Return the (x, y) coordinate for the center point of the cell that contains the specified text.  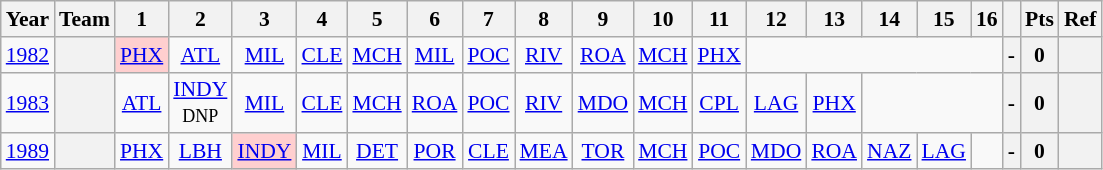
14 (889, 19)
CPL (718, 102)
Ref (1080, 19)
16 (987, 19)
NAZ (889, 152)
11 (718, 19)
15 (944, 19)
12 (776, 19)
Year (28, 19)
INDYDNP (200, 102)
MEA (544, 152)
5 (376, 19)
LBH (200, 152)
Team (84, 19)
7 (488, 19)
Pts (1040, 19)
INDY (264, 152)
13 (834, 19)
8 (544, 19)
3 (264, 19)
DET (376, 152)
10 (662, 19)
1983 (28, 102)
6 (435, 19)
TOR (604, 152)
2 (200, 19)
9 (604, 19)
1989 (28, 152)
POR (435, 152)
4 (322, 19)
1 (142, 19)
1982 (28, 55)
